Extract the [X, Y] coordinate from the center of the cell holding the provided text.  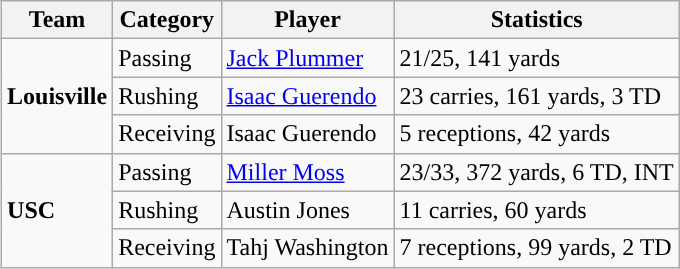
Miller Moss [308, 172]
Category [167, 20]
Team [58, 20]
5 receptions, 42 yards [536, 134]
Statistics [536, 20]
Player [308, 20]
7 receptions, 99 yards, 2 TD [536, 248]
Jack Plummer [308, 58]
Louisville [58, 96]
Austin Jones [308, 210]
23/33, 372 yards, 6 TD, INT [536, 172]
23 carries, 161 yards, 3 TD [536, 96]
21/25, 141 yards [536, 58]
Tahj Washington [308, 248]
11 carries, 60 yards [536, 210]
USC [58, 210]
